Return [X, Y] of the center of cell containing provided text 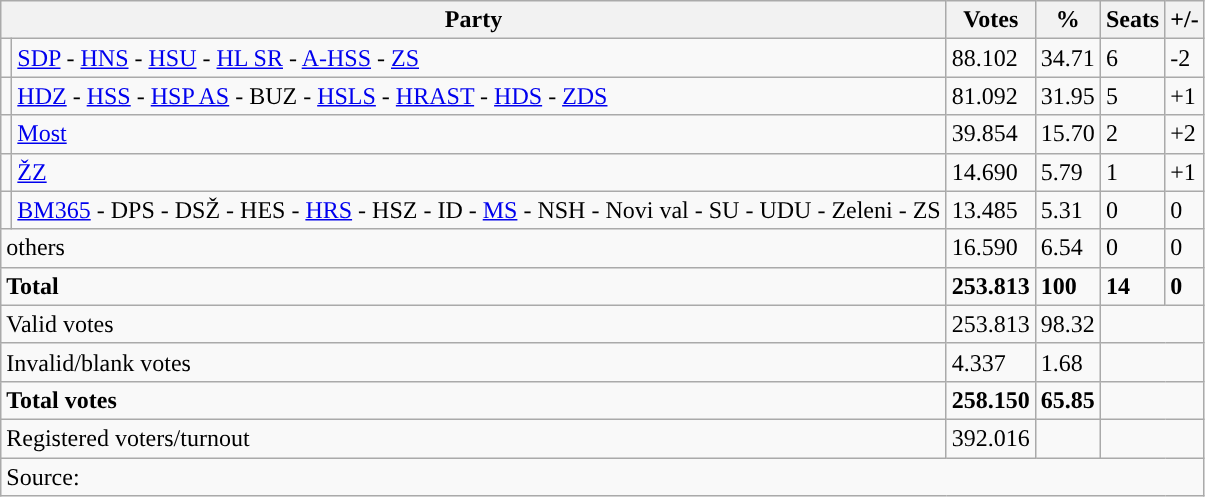
1.68 [1068, 362]
Total [474, 286]
88.102 [990, 58]
Most [479, 134]
Valid votes [474, 324]
2 [1132, 134]
98.32 [1068, 324]
5 [1132, 96]
16.590 [990, 248]
-2 [1184, 58]
Party [474, 20]
SDP - HNS - HSU - HL SR - A-HSS - ZS [479, 58]
65.85 [1068, 400]
4.337 [990, 362]
BM365 - DPS - DSŽ - HES - HRS - HSZ - ID - MS - NSH - Novi val - SU - UDU - Zeleni - ZS [479, 210]
Registered voters/turnout [474, 438]
5.79 [1068, 172]
Total votes [474, 400]
14.690 [990, 172]
% [1068, 20]
100 [1068, 286]
1 [1132, 172]
34.71 [1068, 58]
81.092 [990, 96]
392.016 [990, 438]
14 [1132, 286]
+/- [1184, 20]
39.854 [990, 134]
HDZ - HSS - HSP AS - BUZ - HSLS - HRAST - HDS - ZDS [479, 96]
5.31 [1068, 210]
Votes [990, 20]
31.95 [1068, 96]
Source: [602, 477]
Seats [1132, 20]
15.70 [1068, 134]
6.54 [1068, 248]
+2 [1184, 134]
6 [1132, 58]
ŽZ [479, 172]
others [474, 248]
Invalid/blank votes [474, 362]
13.485 [990, 210]
258.150 [990, 400]
